Identify which cell holds the provided text, then report its (x, y) central coordinate. 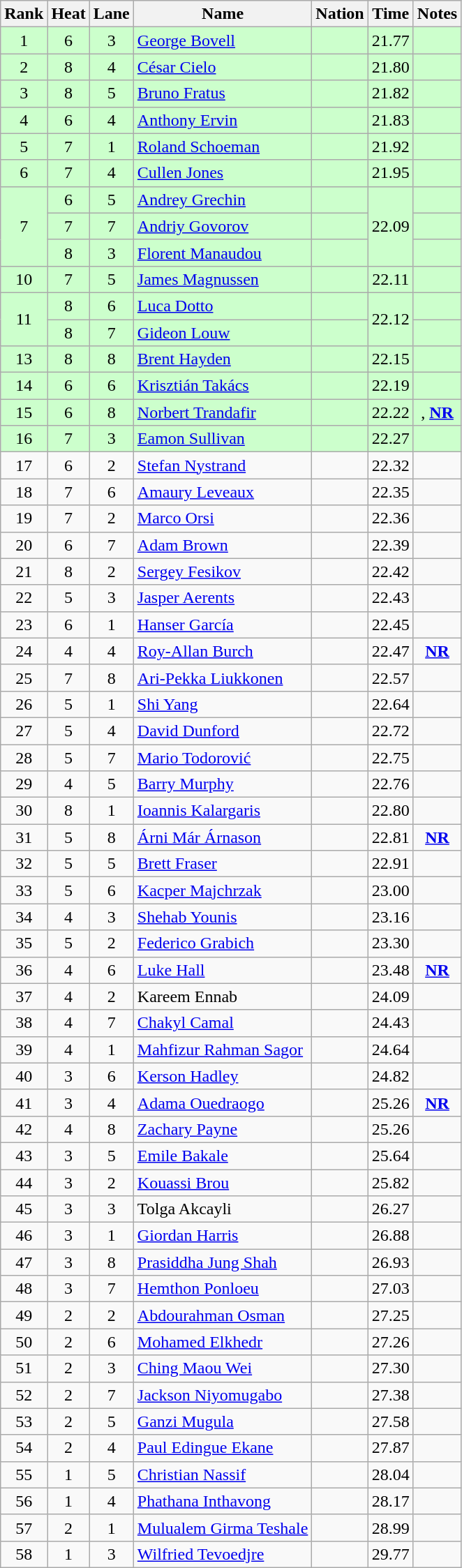
41 (24, 1103)
28 (24, 757)
21.92 (391, 147)
Shi Yang (223, 704)
Brett Fraser (223, 864)
22.11 (391, 279)
27.30 (391, 1368)
52 (24, 1395)
Brent Hayden (223, 359)
14 (24, 386)
Ching Maou Wei (223, 1368)
22.32 (391, 465)
23.16 (391, 917)
22.57 (391, 678)
18 (24, 492)
22.91 (391, 864)
11 (24, 319)
22.09 (391, 226)
Ioannis Kalargaris (223, 811)
33 (24, 890)
Hemthon Ponloeu (223, 1289)
51 (24, 1368)
23 (24, 625)
40 (24, 1076)
22.75 (391, 757)
15 (24, 412)
56 (24, 1501)
45 (24, 1209)
Kerson Hadley (223, 1076)
34 (24, 917)
28.17 (391, 1501)
21.77 (391, 40)
35 (24, 943)
22 (24, 598)
29.77 (391, 1554)
Kouassi Brou (223, 1183)
23.48 (391, 970)
Shehab Younis (223, 917)
22.45 (391, 625)
Gideon Louw (223, 333)
13 (24, 359)
27.25 (391, 1315)
38 (24, 1023)
Adam Brown (223, 545)
21.83 (391, 120)
39 (24, 1050)
17 (24, 465)
Wilfried Tevoedjre (223, 1554)
24.82 (391, 1076)
Stefan Nystrand (223, 465)
22.76 (391, 784)
16 (24, 439)
53 (24, 1421)
Árni Már Árnason (223, 837)
Florent Manaudou (223, 253)
22.19 (391, 386)
Kacper Majchrzak (223, 890)
50 (24, 1342)
Bruno Fratus (223, 94)
Hanser García (223, 625)
Luke Hall (223, 970)
28.04 (391, 1474)
23.00 (391, 890)
Krisztián Takács (223, 386)
Amaury Leveaux (223, 492)
, NR (437, 412)
James Magnussen (223, 279)
Cullen Jones (223, 173)
Jackson Niyomugabo (223, 1395)
Tolga Akcayli (223, 1209)
27.58 (391, 1421)
25.64 (391, 1156)
48 (24, 1289)
Anthony Ervin (223, 120)
22.80 (391, 811)
43 (24, 1156)
25.82 (391, 1183)
21.95 (391, 173)
Prasiddha Jung Shah (223, 1262)
32 (24, 864)
27.03 (391, 1289)
22.42 (391, 572)
20 (24, 545)
Adama Ouedraogo (223, 1103)
Heat (68, 14)
27.87 (391, 1448)
30 (24, 811)
21.80 (391, 67)
37 (24, 996)
Notes (437, 14)
26 (24, 704)
22.81 (391, 837)
Mohamed Elkhedr (223, 1342)
22.36 (391, 518)
22.15 (391, 359)
Norbert Trandafir (223, 412)
22.72 (391, 731)
Federico Grabich (223, 943)
Sergey Fesikov (223, 572)
David Dunford (223, 731)
55 (24, 1474)
47 (24, 1262)
36 (24, 970)
44 (24, 1183)
28.99 (391, 1528)
Barry Murphy (223, 784)
26.27 (391, 1209)
46 (24, 1236)
Time (391, 14)
Christian Nassif (223, 1474)
22.43 (391, 598)
26.88 (391, 1236)
César Cielo (223, 67)
21.82 (391, 94)
10 (24, 279)
22.22 (391, 412)
Eamon Sullivan (223, 439)
54 (24, 1448)
Roy-Allan Burch (223, 651)
49 (24, 1315)
22.47 (391, 651)
Name (223, 14)
57 (24, 1528)
Mario Todorović (223, 757)
58 (24, 1554)
42 (24, 1129)
Rank (24, 14)
29 (24, 784)
22.27 (391, 439)
22.64 (391, 704)
Roland Schoeman (223, 147)
Ganzi Mugula (223, 1421)
Abdourahman Osman (223, 1315)
21 (24, 572)
Nation (340, 14)
22.12 (391, 319)
Paul Edingue Ekane (223, 1448)
Luca Dotto (223, 306)
24.43 (391, 1023)
22.39 (391, 545)
Phathana Inthavong (223, 1501)
25 (24, 678)
31 (24, 837)
Ari-Pekka Liukkonen (223, 678)
George Bovell (223, 40)
22.35 (391, 492)
Marco Orsi (223, 518)
19 (24, 518)
24.09 (391, 996)
Zachary Payne (223, 1129)
27.38 (391, 1395)
27 (24, 731)
Chakyl Camal (223, 1023)
Giordan Harris (223, 1236)
Lane (112, 14)
27.26 (391, 1342)
26.93 (391, 1262)
Andrey Grechin (223, 200)
Kareem Ennab (223, 996)
24 (24, 651)
Mulualem Girma Teshale (223, 1528)
Mahfizur Rahman Sagor (223, 1050)
24.64 (391, 1050)
Jasper Aerents (223, 598)
23.30 (391, 943)
Emile Bakale (223, 1156)
Andriy Govorov (223, 226)
